Pinpoint the cell where the given text exists, returning its [X, Y] midpoint coordinate. 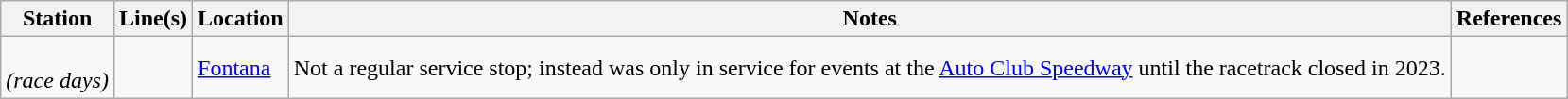
Location [241, 19]
Line(s) [153, 19]
Fontana [241, 68]
Not a regular service stop; instead was only in service for events at the Auto Club Speedway until the racetrack closed in 2023. [870, 68]
Notes [870, 19]
References [1508, 19]
(race days) [58, 68]
Station [58, 19]
